Find where the given text appears and provide that cell's center as (X, Y) coordinate. 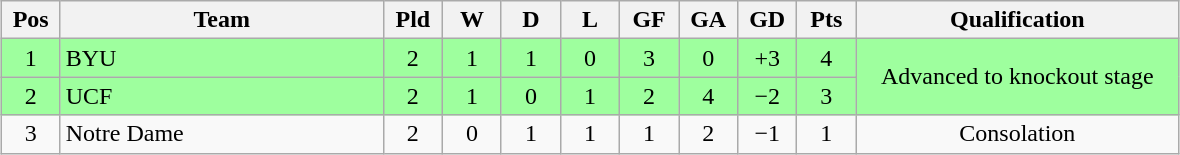
Notre Dame (222, 134)
−1 (768, 134)
Qualification (1018, 20)
L (590, 20)
GD (768, 20)
−2 (768, 96)
Pld (412, 20)
UCF (222, 96)
GA (708, 20)
+3 (768, 58)
W (472, 20)
BYU (222, 58)
Advanced to knockout stage (1018, 77)
GF (650, 20)
Pts (826, 20)
Consolation (1018, 134)
Pos (30, 20)
D (530, 20)
Team (222, 20)
